For the text-containing cell, return its midpoint in (x, y) coordinate format. 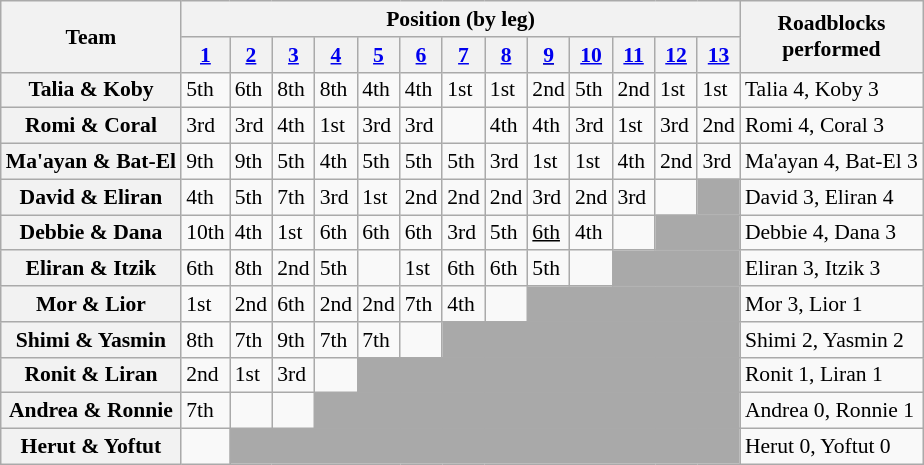
Ma'ayan & Bat-El (91, 162)
Mor & Lior (91, 304)
Herut & Yoftut (91, 447)
3 (294, 55)
Debbie 4, Dana 3 (832, 233)
6 (422, 55)
Romi 4, Coral 3 (832, 126)
Shimi 2, Yasmin 2 (832, 340)
Debbie & Dana (91, 233)
Eliran & Itzik (91, 269)
Roadblocksperformed (832, 36)
Ma'ayan 4, Bat-El 3 (832, 162)
Andrea 0, Ronnie 1 (832, 411)
Mor 3, Lior 1 (832, 304)
Shimi & Yasmin (91, 340)
5 (378, 55)
Ronit & Liran (91, 375)
David & Eliran (91, 197)
4 (336, 55)
8 (506, 55)
2 (252, 55)
7 (464, 55)
David 3, Eliran 4 (832, 197)
9 (548, 55)
10th (206, 233)
Andrea & Ronnie (91, 411)
Team (91, 36)
Talia & Koby (91, 90)
Eliran 3, Itzik 3 (832, 269)
10 (592, 55)
Position (by leg) (460, 19)
Talia 4, Koby 3 (832, 90)
Ronit 1, Liran 1 (832, 375)
12 (676, 55)
11 (634, 55)
Romi & Coral (91, 126)
13 (718, 55)
Herut 0, Yoftut 0 (832, 447)
1 (206, 55)
